Determine the (x, y) coordinate at the center of the cell enclosing the given text.  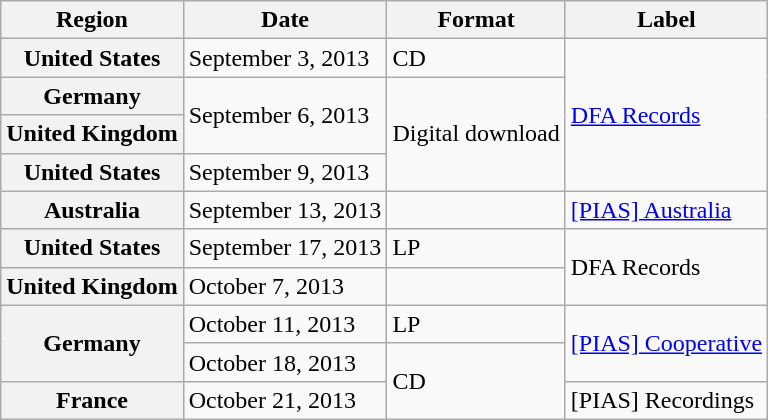
Label (666, 20)
France (92, 400)
Australia (92, 210)
September 9, 2013 (285, 172)
Digital download (476, 134)
September 17, 2013 (285, 248)
September 3, 2013 (285, 58)
[PIAS] Cooperative (666, 343)
October 21, 2013 (285, 400)
October 18, 2013 (285, 362)
September 13, 2013 (285, 210)
Format (476, 20)
[PIAS] Recordings (666, 400)
October 11, 2013 (285, 324)
October 7, 2013 (285, 286)
Region (92, 20)
Date (285, 20)
[PIAS] Australia (666, 210)
September 6, 2013 (285, 115)
